Detect which cell encompasses the target text, then output its [x, y] center coordinate. 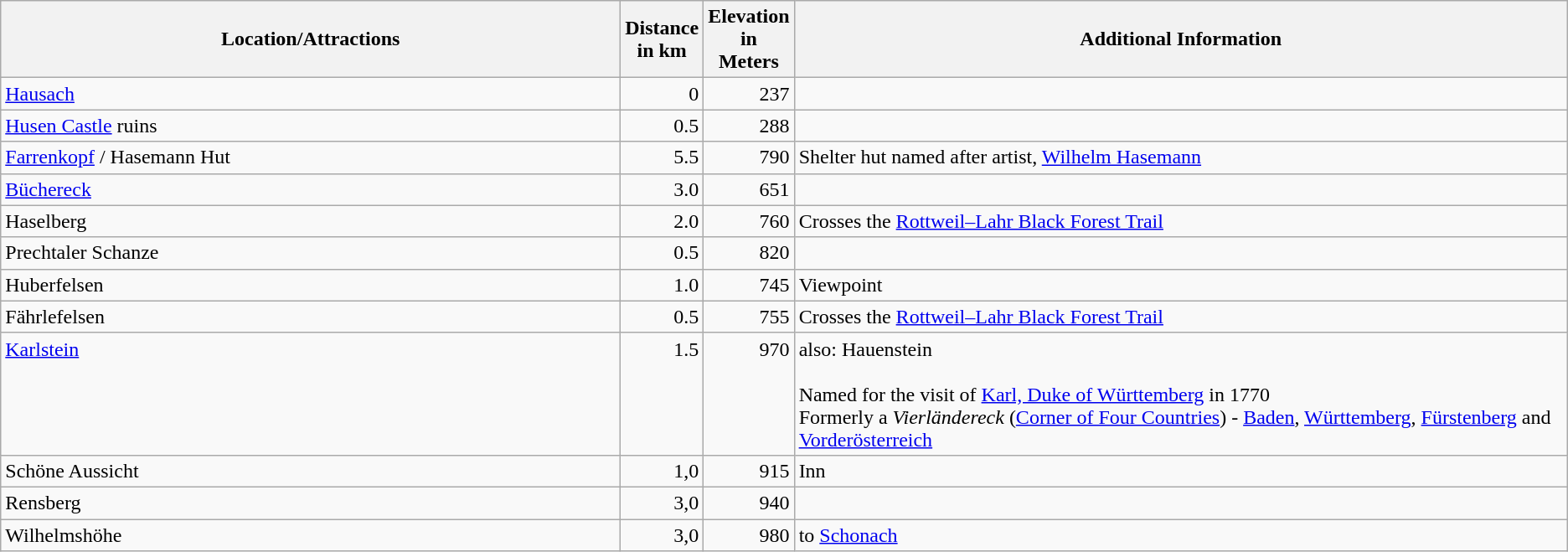
1.0 [662, 285]
790 [749, 157]
745 [749, 285]
980 [749, 535]
Huberfelsen [311, 285]
Shelter hut named after artist, Wilhelm Hasemann [1181, 157]
Haselberg [311, 221]
Prechtaler Schanze [311, 253]
5.5 [662, 157]
0 [662, 94]
2.0 [662, 221]
Elevation in Meters [749, 39]
Additional Information [1181, 39]
Husen Castle ruins [311, 126]
288 [749, 126]
237 [749, 94]
3.0 [662, 189]
Schöne Aussicht [311, 471]
Viewpoint [1181, 285]
1.5 [662, 394]
Inn [1181, 471]
Fährlefelsen [311, 317]
Büchereck [311, 189]
755 [749, 317]
Rensberg [311, 503]
820 [749, 253]
Karlstein [311, 394]
Farrenkopf / Hasemann Hut [311, 157]
940 [749, 503]
970 [749, 394]
Distance in km [662, 39]
Wilhelmshöhe [311, 535]
1,0 [662, 471]
651 [749, 189]
Location/Attractions [311, 39]
to Schonach [1181, 535]
Hausach [311, 94]
915 [749, 471]
760 [749, 221]
